For the text-containing cell, return its midpoint in [X, Y] coordinate format. 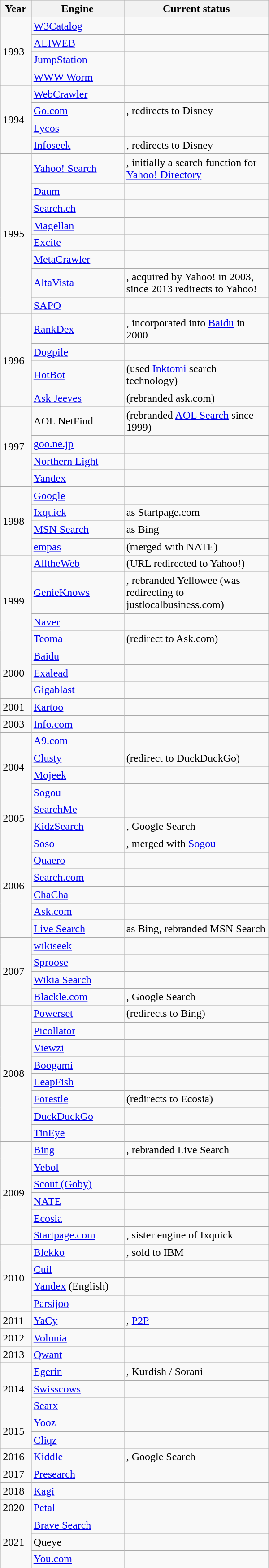
as Bing [196, 529]
Yahoo! Search [77, 168]
1993 [16, 51]
, merged with Sogou [196, 843]
2006 [16, 886]
You.com [77, 1559]
Scout (Goby) [77, 1184]
2010 [16, 1278]
LeapFish [77, 1082]
2000 [16, 673]
(URL redirected to Yahoo!) [196, 564]
(rebranded ask.com) [196, 398]
Queye [77, 1542]
AOL NetFind [77, 421]
Bing [77, 1150]
Search.com [77, 878]
MetaCrawler [77, 260]
goo.ne.jp [77, 444]
as Startpage.com [196, 512]
Yooz [77, 1423]
Ecosia [77, 1218]
SearchMe [77, 809]
Ixquick [77, 512]
2016 [16, 1457]
AlltheWeb [77, 564]
Sogou [77, 792]
2001 [16, 707]
Lycos [77, 128]
Northern Light [77, 461]
Info.com [77, 724]
1999 [16, 601]
, incorporated into Baidu in 2000 [196, 329]
1994 [16, 120]
KidzSearch [77, 826]
Parsijoo [77, 1303]
2020 [16, 1508]
Cuil [77, 1269]
Go.com [77, 111]
2017 [16, 1474]
AltaVista [77, 283]
Blekko [77, 1252]
Sproose [77, 963]
Yandex [77, 478]
(merged with NATE) [196, 547]
(redirect to DuckDuckGo) [196, 758]
2008 [16, 1073]
Blackle.com [77, 997]
Ask Jeeves [77, 398]
2013 [16, 1354]
1996 [16, 360]
GenieKnows [77, 593]
empas [77, 547]
Live Search [77, 929]
JumpStation [77, 60]
Clusty [77, 758]
Gigablast [77, 690]
TinEye [77, 1133]
HotBot [77, 375]
Kartoo [77, 707]
1997 [16, 447]
MSN Search [77, 529]
2007 [16, 971]
(rebranded AOL Search since 1999) [196, 421]
ALIWEB [77, 43]
2012 [16, 1337]
Engine [77, 9]
as Bing, rebranded MSN Search [196, 929]
ChaCha [77, 895]
, Kurdish / Sorani [196, 1371]
Excite [77, 243]
Infoseek [77, 145]
2011 [16, 1320]
Qwant [77, 1354]
Boogami [77, 1065]
Egerin [77, 1371]
1998 [16, 521]
2014 [16, 1388]
, initially a search function for Yahoo! Directory [196, 168]
Google [77, 495]
Soso [77, 843]
Wikia Search [77, 980]
DuckDuckGo [77, 1116]
Exalead [77, 673]
Search.ch [77, 208]
, rebranded Yellowee (was redirecting to justlocalbusiness.com) [196, 593]
Baidu [77, 656]
(redirects to Ecosia) [196, 1099]
Presearch [77, 1474]
wikiseek [77, 946]
(redirects to Bing) [196, 1014]
Cliqz [77, 1440]
Searx [77, 1406]
(redirect to Ask.com) [196, 639]
WWW Worm [77, 77]
Picollator [77, 1031]
2009 [16, 1193]
Quaero [77, 861]
(used Inktomi search technology) [196, 375]
Ask.com [77, 912]
2018 [16, 1491]
, P2P [196, 1320]
Mojeek [77, 775]
Brave Search [77, 1525]
Swisscows [77, 1388]
, sold to IBM [196, 1252]
WebCrawler [77, 94]
RankDex [77, 329]
, rebranded Live Search [196, 1150]
, acquired by Yahoo! in 2003, since 2013 redirects to Yahoo! [196, 283]
W3Catalog [77, 26]
Yandex (English) [77, 1286]
Magellan [77, 225]
Kagi [77, 1491]
2005 [16, 818]
NATE [77, 1201]
SAPO [77, 306]
Viewzi [77, 1048]
Startpage.com [77, 1235]
Teoma [77, 639]
A9.com [77, 741]
2004 [16, 767]
Dogpile [77, 352]
2015 [16, 1431]
1995 [16, 234]
YaCy [77, 1320]
Daum [77, 191]
Kiddle [77, 1457]
Year [16, 9]
Forestle [77, 1099]
Powerset [77, 1014]
, sister engine of Ixquick [196, 1235]
Volunia [77, 1337]
Current status [196, 9]
2003 [16, 724]
2021 [16, 1542]
Yebol [77, 1167]
Naver [77, 622]
Petal [77, 1508]
